Return (x, y) of the center of cell containing provided text 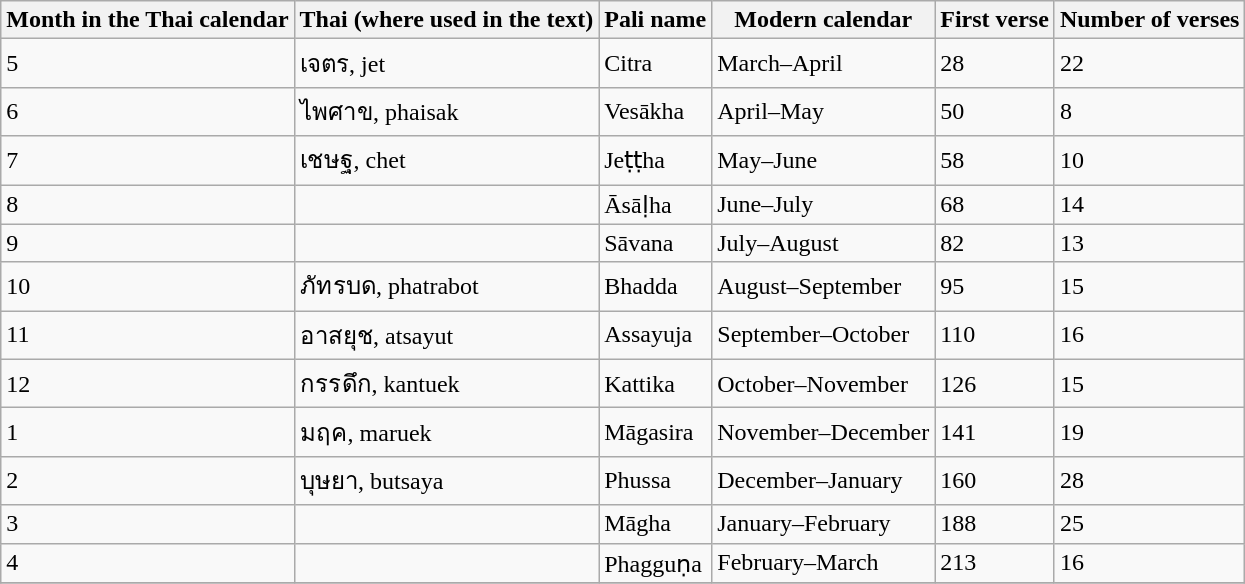
Thai (where used in the text) (446, 20)
กรรดึก, kantuek (446, 384)
5 (148, 64)
141 (995, 432)
3 (148, 524)
19 (1150, 432)
58 (995, 160)
Month in the Thai calendar (148, 20)
82 (995, 243)
May–June (824, 160)
อาสยุช, atsayut (446, 336)
68 (995, 204)
August–September (824, 286)
February–March (824, 563)
22 (1150, 64)
13 (1150, 243)
95 (995, 286)
Citra (656, 64)
March–April (824, 64)
First verse (995, 20)
January–February (824, 524)
ภัทรบด, phatrabot (446, 286)
บุษยา, butsaya (446, 480)
Number of verses (1150, 20)
เชษฐ, chet (446, 160)
2 (148, 480)
Māgha (656, 524)
Phussa (656, 480)
ไพศาข, phaisak (446, 112)
Jeṭṭha (656, 160)
4 (148, 563)
June–July (824, 204)
50 (995, 112)
110 (995, 336)
November–December (824, 432)
Sāvana (656, 243)
6 (148, 112)
Māgasira (656, 432)
มฤค, maruek (446, 432)
เจตร, jet (446, 64)
11 (148, 336)
12 (148, 384)
7 (148, 160)
April–May (824, 112)
188 (995, 524)
October–November (824, 384)
July–August (824, 243)
Phagguṇa (656, 563)
25 (1150, 524)
Assayuja (656, 336)
126 (995, 384)
Vesākha (656, 112)
Bhadda (656, 286)
September–October (824, 336)
Modern calendar (824, 20)
Āsāḷha (656, 204)
14 (1150, 204)
9 (148, 243)
160 (995, 480)
December–January (824, 480)
Kattika (656, 384)
Pali name (656, 20)
213 (995, 563)
1 (148, 432)
